Identify which cell holds the provided text, then report its (X, Y) central coordinate. 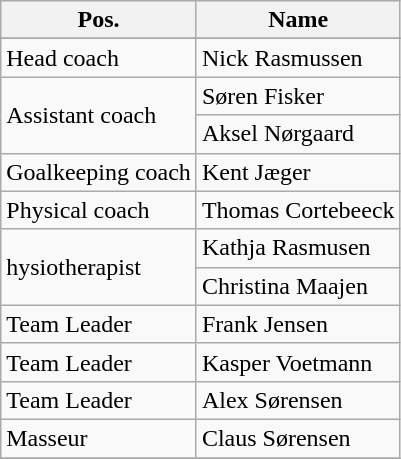
Frank Jensen (298, 324)
Christina Maajen (298, 286)
Assistant coach (99, 115)
Kasper Voetmann (298, 362)
Name (298, 20)
Head coach (99, 58)
Pos. (99, 20)
Aksel Nørgaard (298, 134)
Kent Jæger (298, 172)
Alex Sørensen (298, 400)
Masseur (99, 438)
Kathja Rasmusen (298, 248)
Physical coach (99, 210)
Thomas Cortebeeck (298, 210)
hysiotherapist (99, 267)
Søren Fisker (298, 96)
Claus Sørensen (298, 438)
Nick Rasmussen (298, 58)
Goalkeeping coach (99, 172)
